Capture the cell that displays the provided text and extract its [x, y] central coordinate. 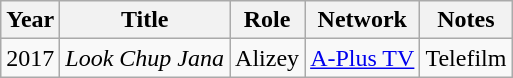
Role [268, 20]
Title [145, 20]
2017 [30, 58]
A-Plus TV [362, 58]
Year [30, 20]
Look Chup Jana [145, 58]
Network [362, 20]
Notes [466, 20]
Telefilm [466, 58]
Alizey [268, 58]
